For the text-containing cell, return its midpoint in (x, y) coordinate format. 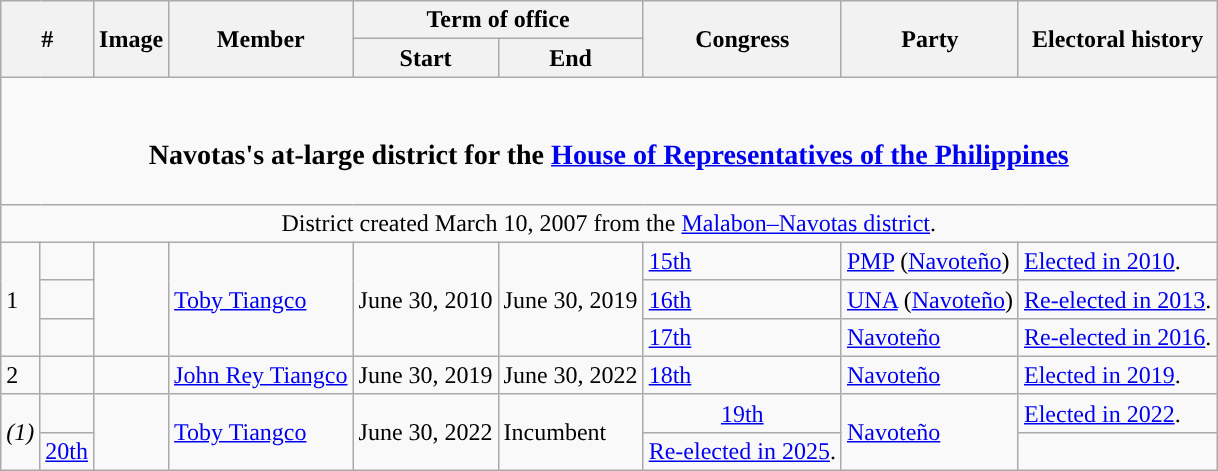
Elected in 2019. (1117, 375)
# (48, 39)
Member (261, 39)
19th (742, 413)
Electoral history (1117, 39)
17th (742, 337)
UNA (Navoteño) (930, 299)
Image (132, 39)
PMP (Navoteño) (930, 261)
Re-elected in 2025. (742, 451)
Term of office (498, 20)
(1) (20, 432)
Elected in 2022. (1117, 413)
Elected in 2010. (1117, 261)
Start (426, 58)
16th (742, 299)
1 (20, 299)
20th (67, 451)
Congress (742, 39)
2 (20, 375)
John Rey Tiangco (261, 375)
End (570, 58)
Incumbent (570, 432)
Navotas's at-large district for the House of Representatives of the Philippines (609, 140)
District created March 10, 2007 from the Malabon–Navotas district. (609, 223)
18th (742, 375)
Party (930, 39)
15th (742, 261)
June 30, 2010 (426, 299)
Re-elected in 2016. (1117, 337)
Re-elected in 2013. (1117, 299)
